Capture the cell that displays the provided text and extract its [x, y] central coordinate. 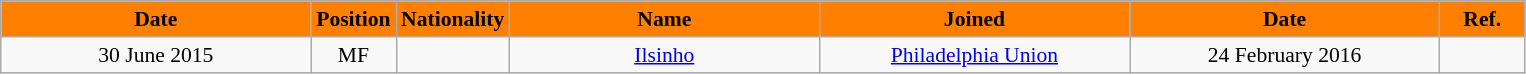
Ilsinho [664, 55]
24 February 2016 [1285, 55]
Joined [974, 19]
Ref. [1482, 19]
Position [354, 19]
Philadelphia Union [974, 55]
Name [664, 19]
Nationality [452, 19]
30 June 2015 [156, 55]
MF [354, 55]
